Provide the (x, y) coordinate of the cell's center where the given text is located.  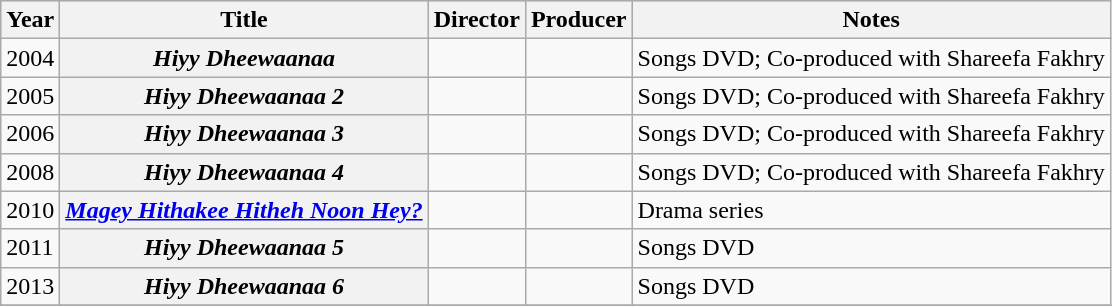
Hiyy Dheewaanaa 5 (244, 248)
2006 (30, 134)
Director (476, 20)
Notes (871, 20)
2010 (30, 210)
2013 (30, 286)
Hiyy Dheewaanaa 2 (244, 96)
2005 (30, 96)
Title (244, 20)
Hiyy Dheewaanaa 3 (244, 134)
Drama series (871, 210)
Hiyy Dheewaanaa (244, 58)
2008 (30, 172)
2011 (30, 248)
Year (30, 20)
Hiyy Dheewaanaa 6 (244, 286)
Magey Hithakee Hitheh Noon Hey? (244, 210)
2004 (30, 58)
Producer (578, 20)
Hiyy Dheewaanaa 4 (244, 172)
